From the cell containing the given text, extract its center point as [x, y] coordinate. 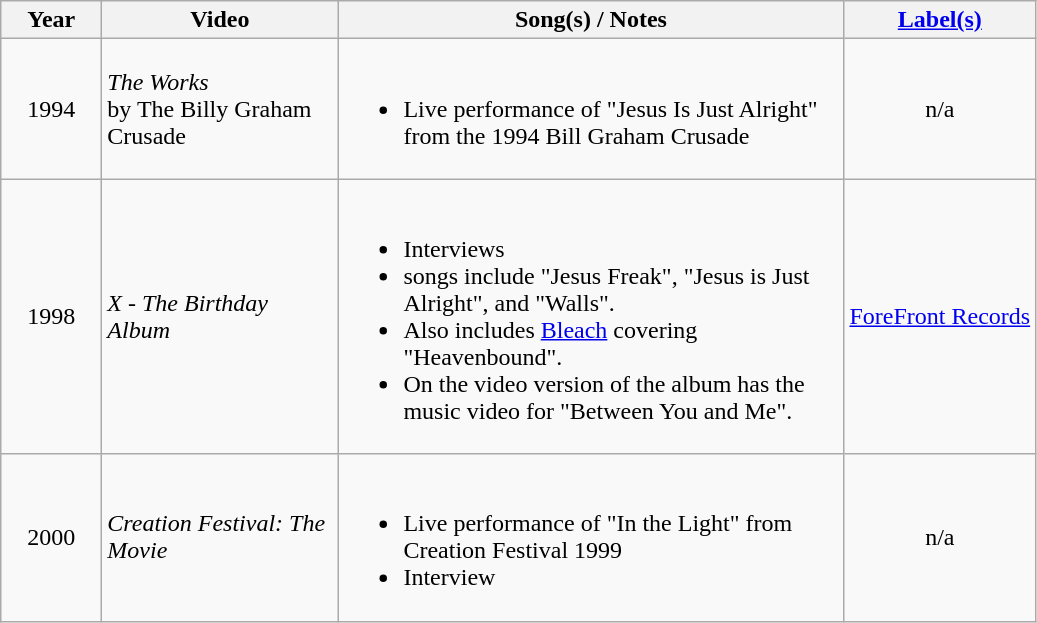
Song(s) / Notes [591, 20]
ForeFront Records [940, 316]
Video [220, 20]
Label(s) [940, 20]
The Worksby The Billy Graham Crusade [220, 109]
Year [52, 20]
Live performance of "In the Light" from Creation Festival 1999Interview [591, 538]
1994 [52, 109]
2000 [52, 538]
Live performance of "Jesus Is Just Alright" from the 1994 Bill Graham Crusade [591, 109]
X - The Birthday Album [220, 316]
1998 [52, 316]
Creation Festival: The Movie [220, 538]
